Pinpoint the cell where the given text exists, returning its [x, y] midpoint coordinate. 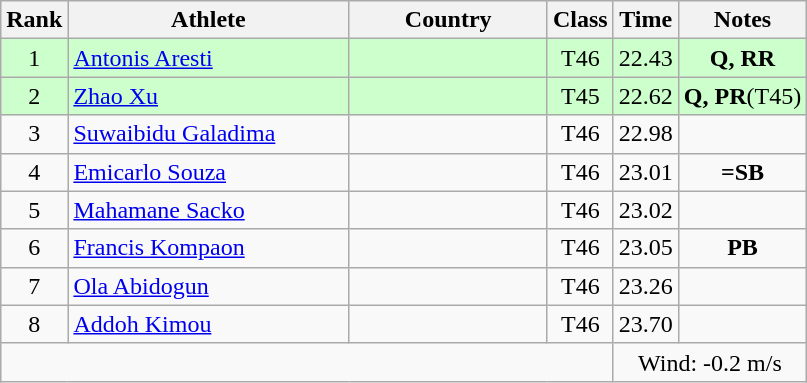
22.62 [646, 96]
23.26 [646, 286]
Class [580, 20]
Suwaibidu Galadima [208, 134]
Notes [742, 20]
22.98 [646, 134]
Rank [34, 20]
23.02 [646, 210]
2 [34, 96]
23.01 [646, 172]
Wind: -0.2 m/s [710, 362]
23.05 [646, 248]
=SB [742, 172]
Athlete [208, 20]
5 [34, 210]
Q, RR [742, 58]
Country [448, 20]
Time [646, 20]
3 [34, 134]
Q, PR(T45) [742, 96]
8 [34, 324]
22.43 [646, 58]
T45 [580, 96]
Zhao Xu [208, 96]
4 [34, 172]
Francis Kompaon [208, 248]
Antonis Aresti [208, 58]
6 [34, 248]
Addoh Kimou [208, 324]
23.70 [646, 324]
Mahamane Sacko [208, 210]
PB [742, 248]
Emicarlo Souza [208, 172]
7 [34, 286]
Ola Abidogun [208, 286]
1 [34, 58]
